Determine the (X, Y) coordinate at the center of the cell enclosing the given text.  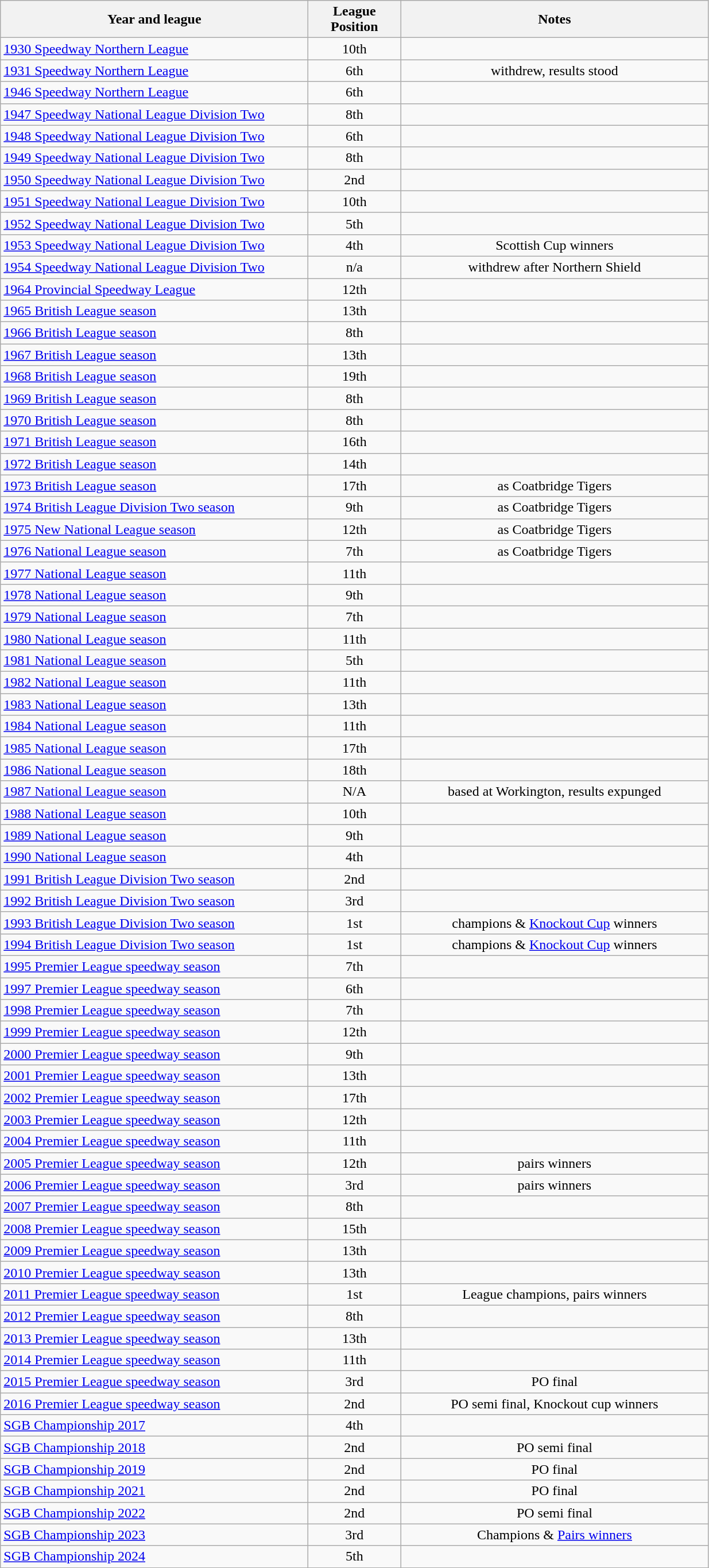
League Position (355, 20)
Year and league (154, 20)
1970 British League season (154, 420)
1976 National League season (154, 551)
SGB Championship 2021 (154, 1491)
Notes (555, 20)
1994 British League Division Two season (154, 944)
SGB Championship 2018 (154, 1447)
1973 British League season (154, 486)
1966 British League season (154, 333)
1975 New National League season (154, 529)
2009 Premier League speedway season (154, 1250)
1946 Speedway Northern League (154, 92)
withdrew after Northern Shield (555, 267)
1978 National League season (154, 595)
SGB Championship 2019 (154, 1469)
1999 Premier League speedway season (154, 1032)
1993 British League Division Two season (154, 923)
1983 National League season (154, 704)
1951 Speedway National League Division Two (154, 202)
1987 National League season (154, 792)
1974 British League Division Two season (154, 508)
2006 Premier League speedway season (154, 1185)
2016 Premier League speedway season (154, 1404)
1997 Premier League speedway season (154, 988)
14th (355, 464)
1979 National League season (154, 617)
1988 National League season (154, 814)
2004 Premier League speedway season (154, 1141)
2002 Premier League speedway season (154, 1098)
2011 Premier League speedway season (154, 1294)
Scottish Cup winners (555, 245)
1998 Premier League speedway season (154, 1011)
2012 Premier League speedway season (154, 1316)
1930 Speedway Northern League (154, 49)
1989 National League season (154, 835)
1985 National League season (154, 748)
1954 Speedway National League Division Two (154, 267)
1982 National League season (154, 683)
2005 Premier League speedway season (154, 1163)
N/A (355, 792)
Champions & Pairs winners (555, 1535)
2014 Premier League speedway season (154, 1360)
1965 British League season (154, 311)
2015 Premier League speedway season (154, 1382)
18th (355, 770)
1950 Speedway National League Division Two (154, 180)
1990 National League season (154, 857)
1984 National League season (154, 726)
1947 Speedway National League Division Two (154, 114)
2010 Premier League speedway season (154, 1272)
16th (355, 442)
15th (355, 1229)
2003 Premier League speedway season (154, 1120)
SGB Championship 2022 (154, 1513)
1980 National League season (154, 639)
2013 Premier League speedway season (154, 1338)
1981 National League season (154, 661)
1949 Speedway National League Division Two (154, 158)
withdrew, results stood (555, 71)
2007 Premier League speedway season (154, 1207)
1986 National League season (154, 770)
1969 British League season (154, 398)
SGB Championship 2023 (154, 1535)
2008 Premier League speedway season (154, 1229)
1995 Premier League speedway season (154, 966)
based at Workington, results expunged (555, 792)
2001 Premier League speedway season (154, 1076)
PO semi final, Knockout cup winners (555, 1404)
1948 Speedway National League Division Two (154, 136)
1977 National League season (154, 573)
19th (355, 377)
1952 Speedway National League Division Two (154, 223)
1972 British League season (154, 464)
1992 British League Division Two season (154, 901)
1968 British League season (154, 377)
n/a (355, 267)
1991 British League Division Two season (154, 879)
1967 British League season (154, 355)
SGB Championship 2024 (154, 1557)
1971 British League season (154, 442)
1964 Provincial Speedway League (154, 289)
2000 Premier League speedway season (154, 1054)
1931 Speedway Northern League (154, 71)
League champions, pairs winners (555, 1294)
SGB Championship 2017 (154, 1426)
1953 Speedway National League Division Two (154, 245)
